Find where the given text appears and provide that cell's center as [x, y] coordinate. 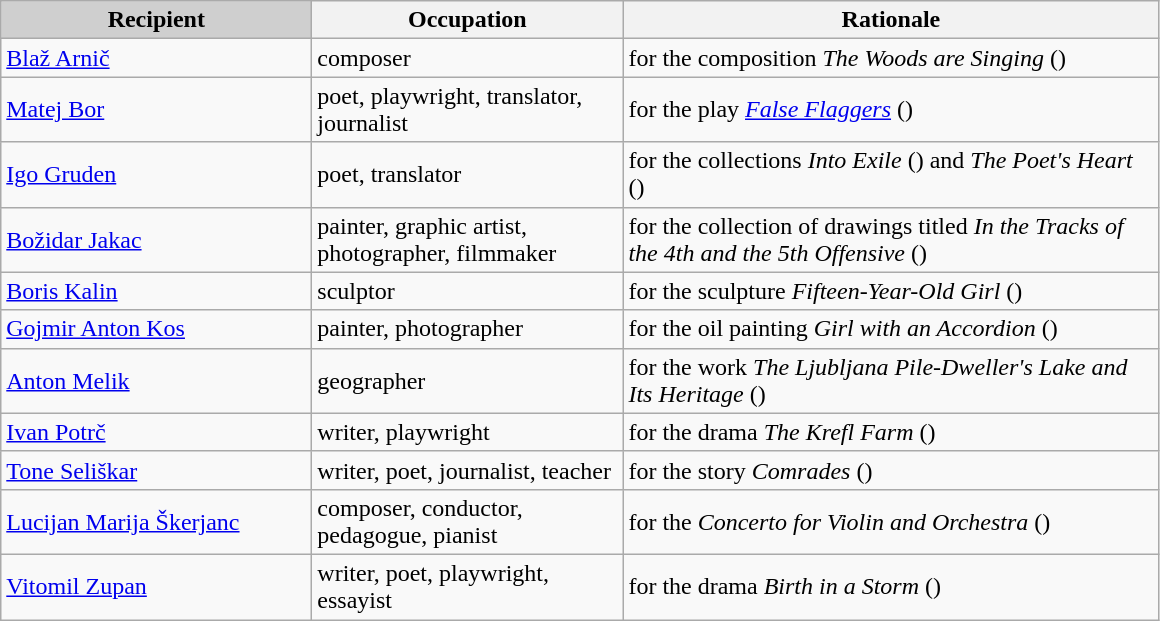
for the composition The Woods are Singing () [891, 58]
Lucijan Marija Škerjanc [156, 522]
composer, conductor, pedagogue, pianist [468, 522]
Recipient [156, 20]
writer, poet, playwright, essayist [468, 586]
Igo Gruden [156, 174]
writer, playwright [468, 432]
for the oil painting Girl with an Accordion () [891, 329]
for the story Comrades () [891, 470]
Anton Melik [156, 380]
for the Concerto for Violin and Orchestra () [891, 522]
for the play False Flaggers () [891, 110]
Božidar Jakac [156, 240]
painter, graphic artist, photographer, filmmaker [468, 240]
writer, poet, journalist, teacher [468, 470]
Rationale [891, 20]
poet, translator [468, 174]
poet, playwright, translator, journalist [468, 110]
painter, photographer [468, 329]
geographer [468, 380]
for the drama Birth in a Storm () [891, 586]
composer [468, 58]
for the drama The Krefl Farm () [891, 432]
Blaž Arnič [156, 58]
for the sculpture Fifteen-Year-Old Girl () [891, 291]
Ivan Potrč [156, 432]
for the collections Into Exile () and The Poet's Heart () [891, 174]
Vitomil Zupan [156, 586]
Occupation [468, 20]
Boris Kalin [156, 291]
Tone Seliškar [156, 470]
for the work The Ljubljana Pile-Dweller's Lake and Its Heritage () [891, 380]
Gojmir Anton Kos [156, 329]
sculptor [468, 291]
for the collection of drawings titled In the Tracks of the 4th and the 5th Offensive () [891, 240]
Matej Bor [156, 110]
